Output the (X, Y) coordinate of the center of the cell containing the given text.  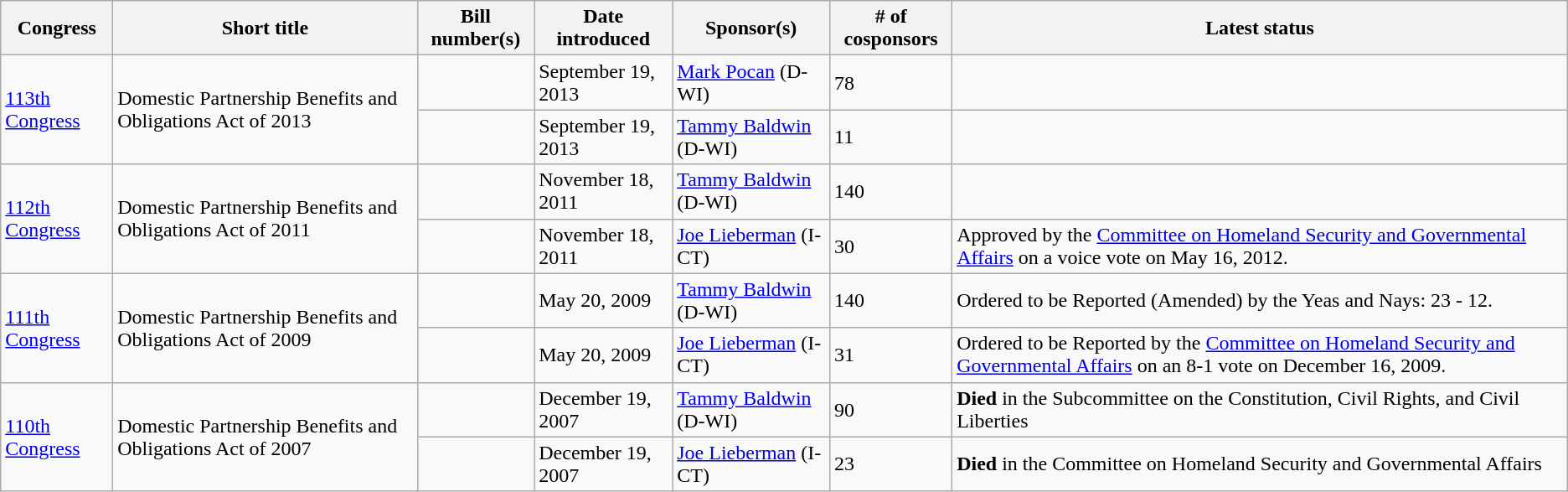
Approved by the Committee on Homeland Security and Governmental Affairs on a voice vote on May 16, 2012. (1260, 246)
23 (891, 464)
Domestic Partnership Benefits and Obligations Act of 2013 (265, 110)
31 (891, 355)
Domestic Partnership Benefits and Obligations Act of 2011 (265, 219)
78 (891, 82)
Ordered to be Reported (Amended) by the Yeas and Nays: 23 - 12. (1260, 300)
11 (891, 137)
Short title (265, 28)
Congress (57, 28)
Died in the Subcommittee on the Constitution, Civil Rights, and Civil Liberties (1260, 409)
111th Congress (57, 328)
Sponsor(s) (751, 28)
Domestic Partnership Benefits and Obligations Act of 2009 (265, 328)
110th Congress (57, 437)
Date introduced (603, 28)
Mark Pocan (D-WI) (751, 82)
113th Congress (57, 110)
# of cosponsors (891, 28)
Bill number(s) (476, 28)
Domestic Partnership Benefits and Obligations Act of 2007 (265, 437)
30 (891, 246)
112th Congress (57, 219)
90 (891, 409)
Latest status (1260, 28)
Died in the Committee on Homeland Security and Governmental Affairs (1260, 464)
Ordered to be Reported by the Committee on Homeland Security and Governmental Affairs on an 8-1 vote on December 16, 2009. (1260, 355)
